Scan for the cell matching the given text and deliver its (x, y) coordinate at center. 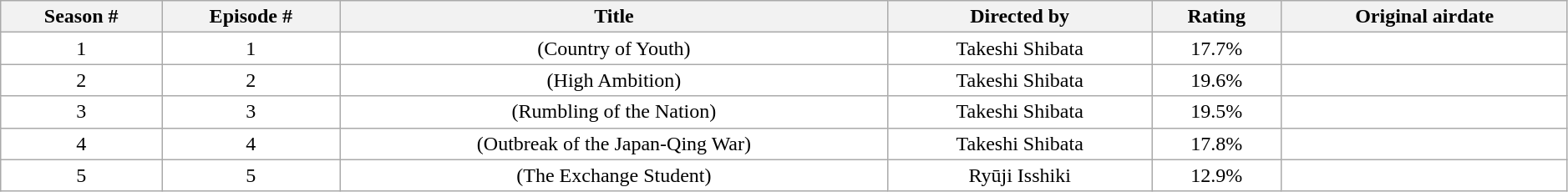
17.7% (1216, 48)
Episode # (251, 17)
(High Ambition) (614, 80)
19.5% (1216, 112)
12.9% (1216, 175)
(Outbreak of the Japan-Qing War) (614, 144)
Title (614, 17)
Ryūji Isshiki (1020, 175)
Season # (82, 17)
17.8% (1216, 144)
Original airdate (1424, 17)
(Country of Youth) (614, 48)
Rating (1216, 17)
Directed by (1020, 17)
(The Exchange Student) (614, 175)
19.6% (1216, 80)
(Rumbling of the Nation) (614, 112)
